Scan for the cell matching the given text and deliver its (x, y) coordinate at center. 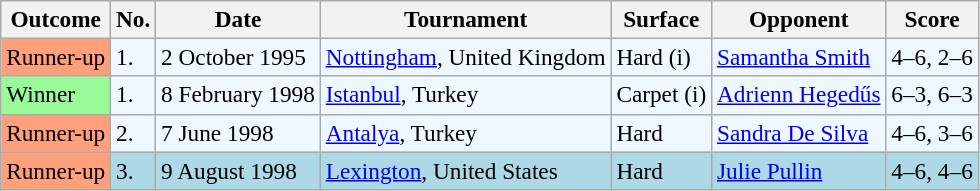
Score (932, 19)
2 October 1995 (238, 57)
Outcome (56, 19)
Julie Pullin (799, 170)
8 February 1998 (238, 95)
2. (134, 133)
9 August 1998 (238, 170)
No. (134, 19)
4–6, 2–6 (932, 57)
Antalya, Turkey (466, 133)
7 June 1998 (238, 133)
Winner (56, 95)
Samantha Smith (799, 57)
Lexington, United States (466, 170)
Carpet (i) (662, 95)
Date (238, 19)
Opponent (799, 19)
4–6, 3–6 (932, 133)
Sandra De Silva (799, 133)
Istanbul, Turkey (466, 95)
Hard (i) (662, 57)
3. (134, 170)
Nottingham, United Kingdom (466, 57)
6–3, 6–3 (932, 95)
Adrienn Hegedűs (799, 95)
Tournament (466, 19)
4–6, 4–6 (932, 170)
Surface (662, 19)
